Locate the cell with the specified text and output its (x, y) center coordinate. 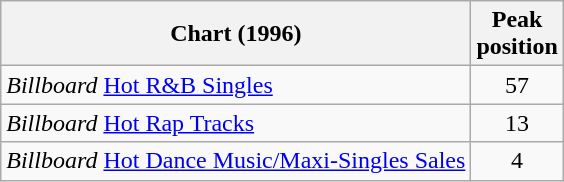
Peakposition (517, 34)
Billboard Hot Dance Music/Maxi-Singles Sales (236, 161)
57 (517, 85)
Chart (1996) (236, 34)
Billboard Hot R&B Singles (236, 85)
13 (517, 123)
Billboard Hot Rap Tracks (236, 123)
4 (517, 161)
